Output the [X, Y] coordinate of the center of the cell containing the given text.  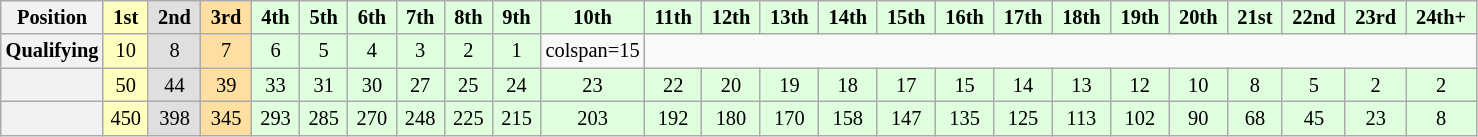
9th [516, 17]
15th [906, 17]
12th [731, 17]
6 [275, 51]
Qualifying [52, 51]
180 [731, 118]
203 [593, 118]
4th [275, 17]
285 [324, 118]
248 [420, 118]
15 [964, 85]
18 [848, 85]
113 [1081, 118]
7th [420, 17]
22nd [1314, 17]
147 [906, 118]
14th [848, 17]
102 [1140, 118]
11th [672, 17]
50 [126, 85]
20 [731, 85]
398 [174, 118]
23rd [1376, 17]
10th [593, 17]
39 [226, 85]
3 [420, 51]
135 [964, 118]
18th [1081, 17]
225 [468, 118]
31 [324, 85]
30 [372, 85]
16th [964, 17]
24 [516, 85]
4 [372, 51]
27 [420, 85]
25 [468, 85]
293 [275, 118]
17 [906, 85]
22 [672, 85]
270 [372, 118]
3rd [226, 17]
8th [468, 17]
125 [1023, 118]
20th [1198, 17]
2nd [174, 17]
13th [789, 17]
17th [1023, 17]
5th [324, 17]
345 [226, 118]
45 [1314, 118]
158 [848, 118]
6th [372, 17]
colspan=15 [593, 51]
192 [672, 118]
1 [516, 51]
13 [1081, 85]
21st [1254, 17]
Position [52, 17]
90 [1198, 118]
450 [126, 118]
14 [1023, 85]
44 [174, 85]
33 [275, 85]
1st [126, 17]
170 [789, 118]
19 [789, 85]
24th+ [1441, 17]
215 [516, 118]
68 [1254, 118]
12 [1140, 85]
19th [1140, 17]
7 [226, 51]
